Determine the [X, Y] coordinate at the center of the cell enclosing the given text.  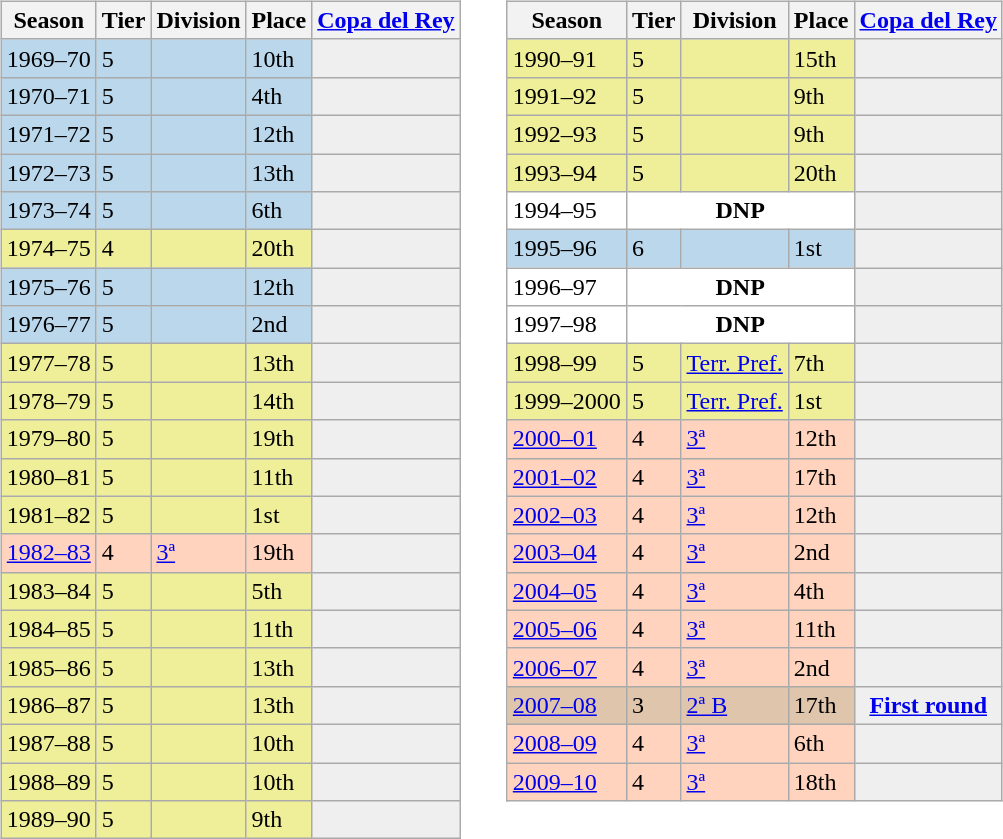
1987–88 [48, 743]
2000–01 [566, 439]
7th [821, 363]
1999–2000 [566, 401]
1977–78 [48, 363]
1981–82 [48, 515]
1994–95 [566, 211]
2005–06 [566, 629]
1973–74 [48, 211]
1985–86 [48, 667]
1990–91 [566, 58]
1992–93 [566, 134]
2002–03 [566, 515]
2007–08 [566, 705]
1993–94 [566, 173]
1991–92 [566, 96]
1988–89 [48, 781]
14th [279, 401]
1983–84 [48, 591]
1972–73 [48, 173]
1996–97 [566, 287]
1995–96 [566, 249]
2009–10 [566, 781]
18th [821, 781]
2004–05 [566, 591]
2003–04 [566, 553]
5th [279, 591]
1982–83 [48, 553]
2006–07 [566, 667]
1974–75 [48, 249]
1997–98 [566, 325]
First round [928, 705]
2001–02 [566, 477]
1989–90 [48, 820]
1979–80 [48, 439]
1978–79 [48, 401]
1969–70 [48, 58]
2ª B [734, 705]
1976–77 [48, 325]
15th [821, 58]
1975–76 [48, 287]
1984–85 [48, 629]
1980–81 [48, 477]
2008–09 [566, 743]
3 [654, 705]
1970–71 [48, 96]
6 [654, 249]
1998–99 [566, 363]
1986–87 [48, 705]
1971–72 [48, 134]
